Locate the cell with the specified text and output its [X, Y] center coordinate. 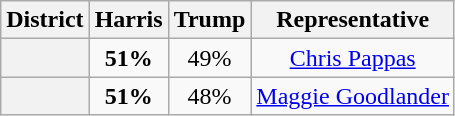
48% [210, 96]
Harris [128, 20]
Chris Pappas [353, 58]
District [45, 20]
Maggie Goodlander [353, 96]
Trump [210, 20]
Representative [353, 20]
49% [210, 58]
